Capture the cell that displays the provided text and extract its (x, y) central coordinate. 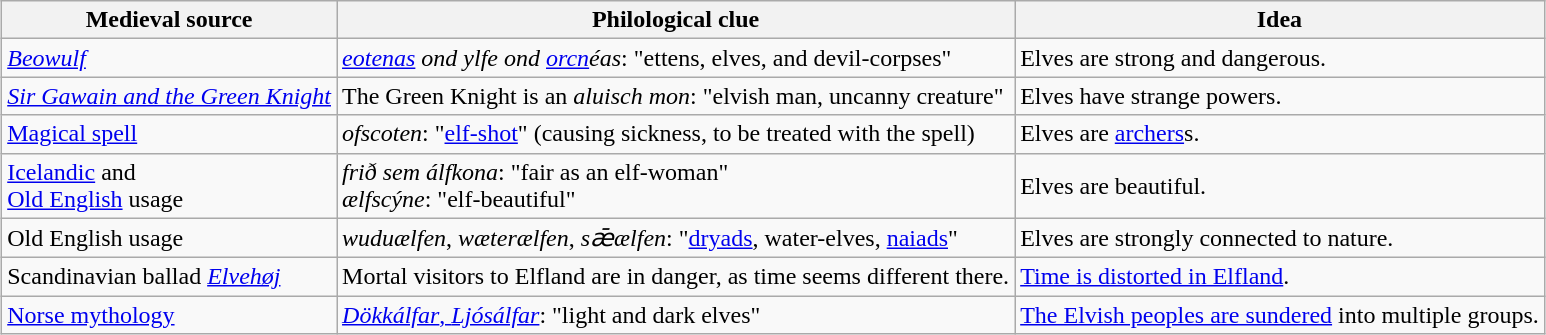
Dökkálfar, Ljósálfar: "light and dark elves" (676, 315)
ofscoten: "elf-shot" (causing sickness, to be treated with the spell) (676, 134)
Magical spell (170, 134)
Elves are strong and dangerous. (1280, 58)
The Green Knight is an aluisch mon: "elvish man, uncanny creature" (676, 96)
Mortal visitors to Elfland are in danger, as time seems different there. (676, 277)
Beowulf (170, 58)
wuduælfen, wæterælfen, sǣælfen: "dryads, water-elves, naiads" (676, 238)
Sir Gawain and the Green Knight (170, 96)
Icelandic andOld English usage (170, 186)
Old English usage (170, 238)
The Elvish peoples are sundered into multiple groups. (1280, 315)
Scandinavian ballad Elvehøj (170, 277)
Medieval source (170, 20)
eotenas ond ylfe ond orcnéas: "ettens, elves, and devil-corpses" (676, 58)
Elves are archerss. (1280, 134)
Time is distorted in Elfland. (1280, 277)
Norse mythology (170, 315)
Elves are strongly connected to nature. (1280, 238)
Idea (1280, 20)
Philological clue (676, 20)
frið sem álfkona: "fair as an elf-woman"ælfscýne: "elf-beautiful" (676, 186)
Elves are beautiful. (1280, 186)
Elves have strange powers. (1280, 96)
